Detect which cell encompasses the target text, then output its [X, Y] center coordinate. 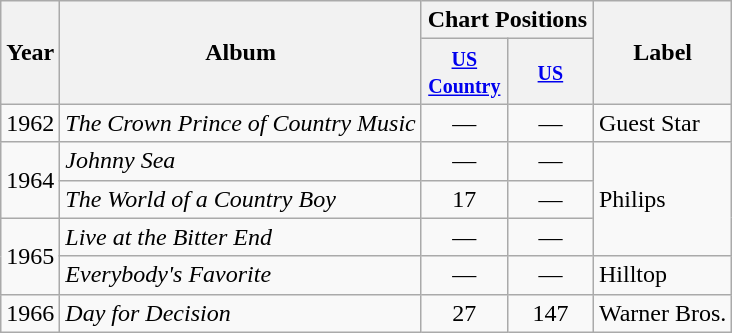
Live at the Bitter End [241, 237]
Chart Positions [507, 20]
The World of a Country Boy [241, 199]
1964 [30, 180]
27 [464, 313]
US Country [464, 72]
Year [30, 52]
Johnny Sea [241, 161]
Hilltop [662, 275]
Warner Bros. [662, 313]
Guest Star [662, 123]
Day for Decision [241, 313]
17 [464, 199]
The Crown Prince of Country Music [241, 123]
1966 [30, 313]
Label [662, 52]
US [550, 72]
1965 [30, 256]
Everybody's Favorite [241, 275]
1962 [30, 123]
Philips [662, 199]
147 [550, 313]
Album [241, 52]
